Output the (X, Y) coordinate of the center of the cell containing the given text.  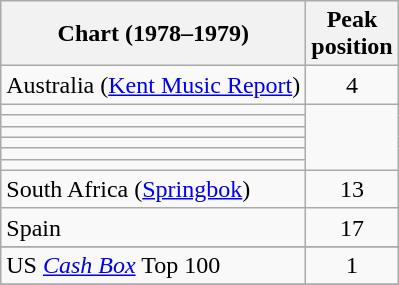
South Africa (Springbok) (154, 189)
Australia (Kent Music Report) (154, 85)
13 (352, 189)
US Cash Box Top 100 (154, 265)
Spain (154, 227)
17 (352, 227)
1 (352, 265)
Chart (1978–1979) (154, 34)
Peakposition (352, 34)
4 (352, 85)
